Locate the cell with the specified text and output its [X, Y] center coordinate. 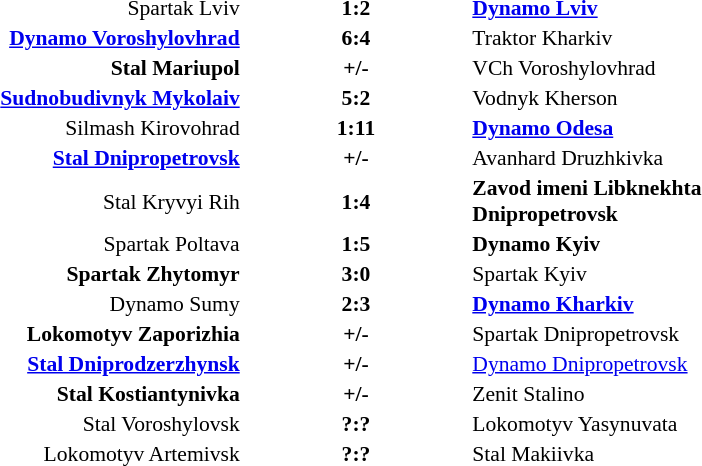
1:5 [356, 244]
?:? [356, 424]
6:4 [356, 38]
2:3 [356, 304]
5:2 [356, 98]
3:0 [356, 274]
1:11 [356, 128]
1:4 [356, 201]
